Identify which cell holds the provided text, then report its [x, y] central coordinate. 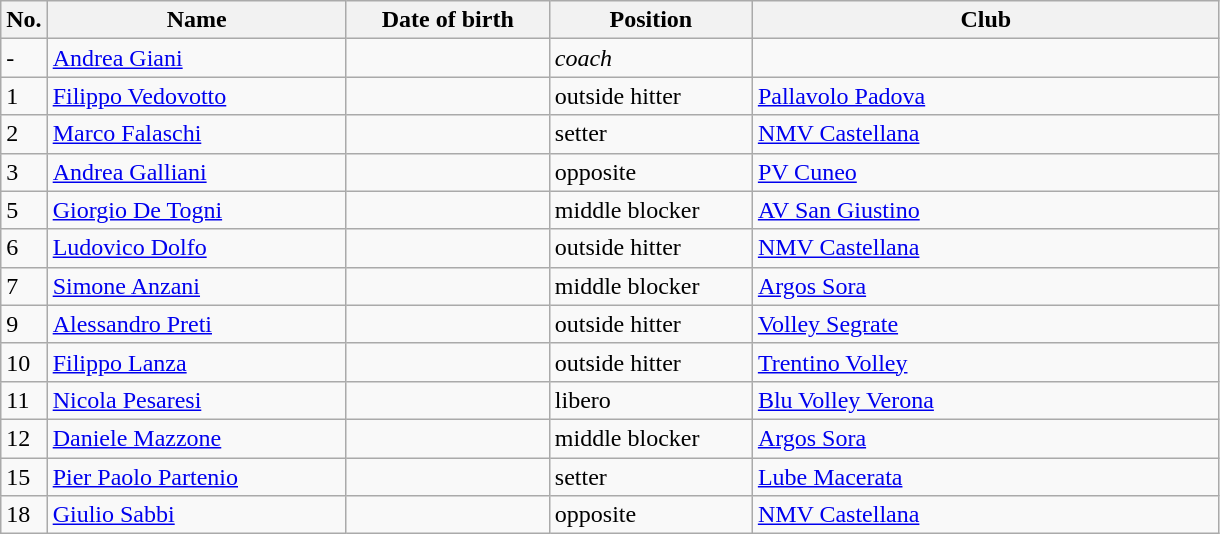
18 [24, 515]
Filippo Vedovotto [196, 96]
Club [986, 20]
- [24, 58]
7 [24, 286]
Position [650, 20]
Andrea Galliani [196, 172]
Date of birth [448, 20]
Trentino Volley [986, 362]
6 [24, 248]
Name [196, 20]
Lube Macerata [986, 477]
15 [24, 477]
Giulio Sabbi [196, 515]
3 [24, 172]
1 [24, 96]
Filippo Lanza [196, 362]
Pier Paolo Partenio [196, 477]
5 [24, 210]
Andrea Giani [196, 58]
Ludovico Dolfo [196, 248]
No. [24, 20]
PV Cuneo [986, 172]
12 [24, 438]
Daniele Mazzone [196, 438]
coach [650, 58]
Marco Falaschi [196, 134]
Alessandro Preti [196, 324]
Simone Anzani [196, 286]
libero [650, 400]
Nicola Pesaresi [196, 400]
11 [24, 400]
Pallavolo Padova [986, 96]
Blu Volley Verona [986, 400]
Volley Segrate [986, 324]
Giorgio De Togni [196, 210]
AV San Giustino [986, 210]
10 [24, 362]
9 [24, 324]
2 [24, 134]
